Return (X, Y) of the center of cell containing provided text 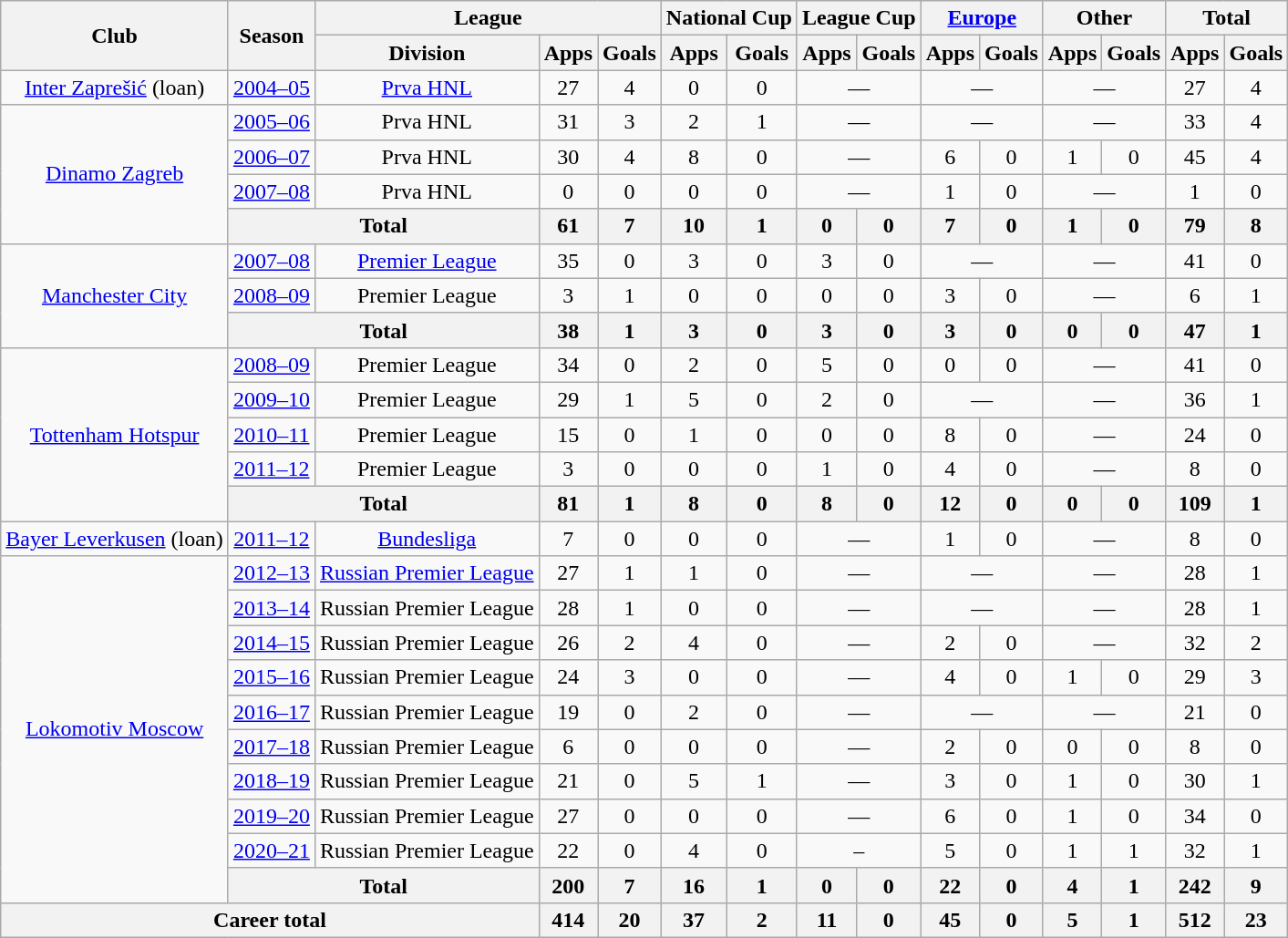
31 (568, 122)
11 (826, 920)
2012–13 (272, 573)
2017–18 (272, 747)
26 (568, 643)
– (859, 850)
200 (568, 885)
Manchester City (115, 295)
2015–16 (272, 677)
9 (1256, 885)
2005–06 (272, 122)
2013–14 (272, 608)
37 (694, 920)
414 (568, 920)
Tottenham Hotspur (115, 434)
National Cup (729, 18)
Career total (270, 920)
League Cup (859, 18)
2014–15 (272, 643)
Inter Zaprešić (loan) (115, 88)
35 (568, 261)
19 (568, 712)
2020–21 (272, 850)
Division (427, 53)
2019–20 (272, 816)
38 (568, 330)
16 (694, 885)
242 (1195, 885)
Europe (982, 18)
Club (115, 36)
Dinamo Zagreb (115, 174)
15 (568, 435)
Season (272, 36)
League (488, 18)
Other (1104, 18)
2006–07 (272, 157)
10 (694, 226)
Lokomotiv Moscow (115, 729)
12 (950, 504)
512 (1195, 920)
36 (1195, 399)
61 (568, 226)
20 (630, 920)
33 (1195, 122)
2018–19 (272, 781)
47 (1195, 330)
Bayer Leverkusen (loan) (115, 539)
79 (1195, 226)
Bundesliga (427, 539)
81 (568, 504)
2004–05 (272, 88)
2009–10 (272, 399)
2010–11 (272, 435)
2016–17 (272, 712)
23 (1256, 920)
109 (1195, 504)
